Return [x, y] of the center of cell containing provided text 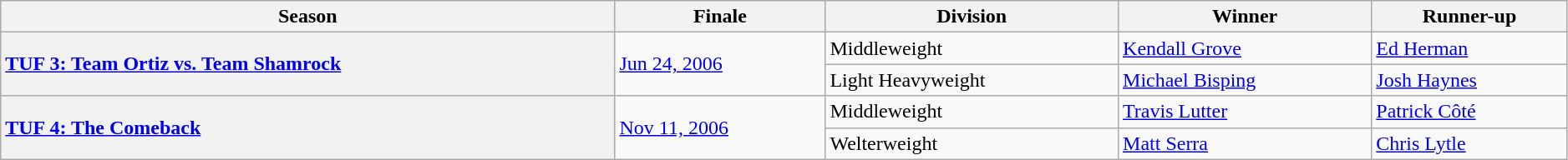
Patrick Côté [1470, 112]
Matt Serra [1245, 143]
Finale [720, 17]
TUF 3: Team Ortiz vs. Team Shamrock [307, 64]
TUF 4: The Comeback [307, 127]
Light Heavyweight [972, 80]
Chris Lytle [1470, 143]
Season [307, 17]
Runner-up [1470, 17]
Josh Haynes [1470, 80]
Ed Herman [1470, 48]
Travis Lutter [1245, 112]
Kendall Grove [1245, 48]
Nov 11, 2006 [720, 127]
Michael Bisping [1245, 80]
Division [972, 17]
Welterweight [972, 143]
Jun 24, 2006 [720, 64]
Winner [1245, 17]
